For the text-containing cell, return its midpoint in (X, Y) coordinate format. 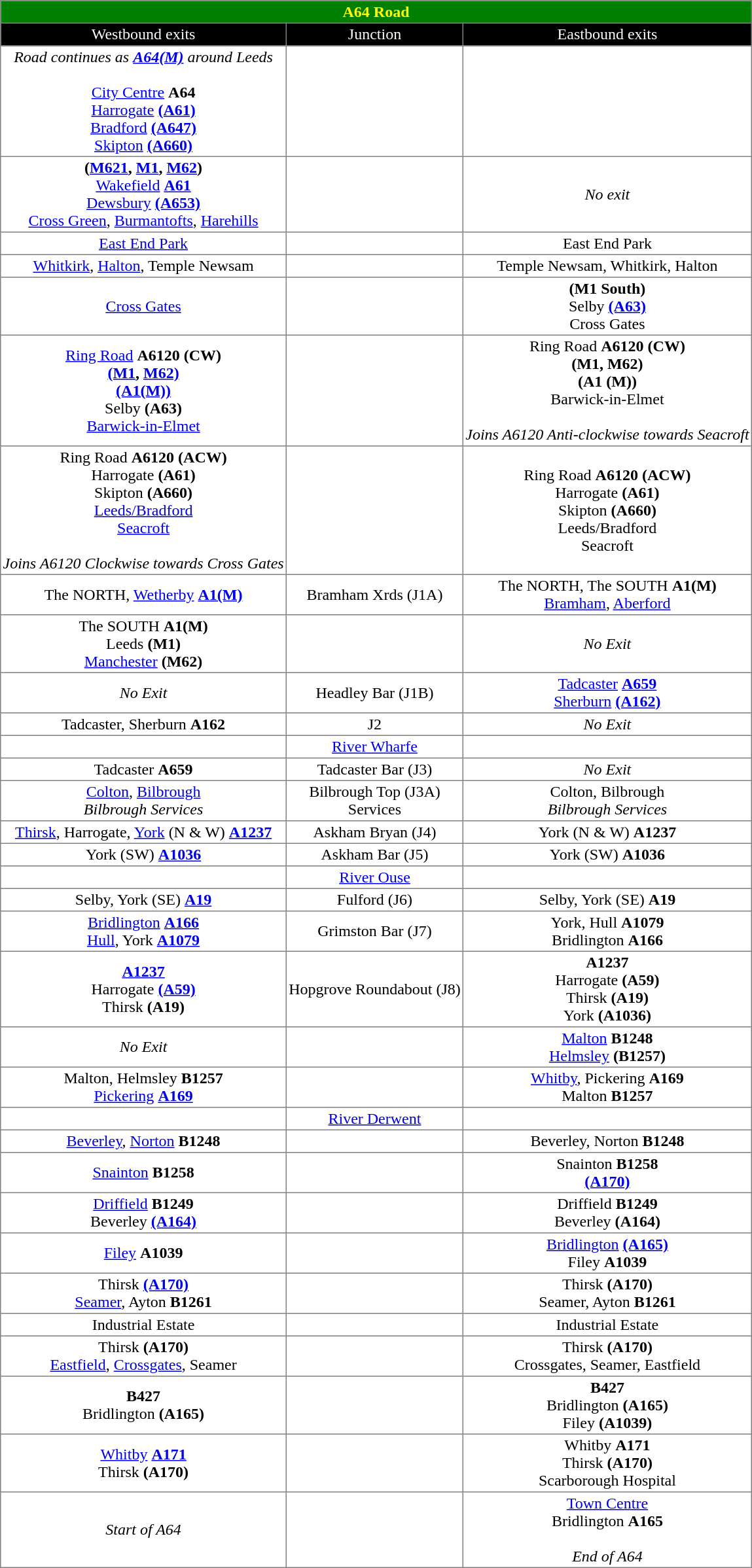
J2 (374, 724)
A64 Road (376, 12)
Askham Bryan (J4) (374, 832)
A1237Harrogate (A59)Thirsk (A19) (144, 989)
York, Hull A1079Bridlington A166 (607, 932)
A1237Harrogate (A59)Thirsk (A19)York (A1036) (607, 989)
Thirsk, Harrogate, York (N & W) A1237 (144, 832)
York (N & W) A1237 (607, 832)
Ring Road A6120 (ACW)Harrogate (A61)Skipton (A660)Leeds/Bradford SeacroftJoins A6120 Clockwise towards Cross Gates (144, 510)
River Derwent (374, 1119)
Tadcaster A659Sherburn (A162) (607, 693)
Bilbrough Top (J3A)Services (374, 801)
Malton, Helmsley B1257Pickering A169 (144, 1087)
Tadcaster A659 (144, 769)
Temple Newsam, Whitkirk, Halton (607, 266)
Town CentreBridlington A165End of A64 (607, 1530)
Headley Bar (J1B) (374, 693)
River Ouse (374, 877)
Fulford (J6) (374, 899)
Ring Road A6120 (CW) (M1, M62)(A1(M))Selby (A63)Barwick-in-Elmet (144, 391)
The NORTH, Wetherby A1(M) (144, 595)
Malton B1248Helmsley (B1257) (607, 1047)
Road continues as A64(M) around LeedsCity Centre A64Harrogate (A61)Bradford (A647)Skipton (A660) (144, 101)
Cross Gates (144, 306)
Whitby, Pickering A169Malton B1257 (607, 1087)
Whitkirk, Halton, Temple Newsam (144, 266)
(M1 South)Selby (A63)Cross Gates (607, 306)
Snainton B1258(A170) (607, 1173)
The SOUTH A1(M)Leeds (M1)Manchester (M62) (144, 644)
B427Bridlington (A165) (144, 1405)
Bramham Xrds (J1A) (374, 595)
(M621, M1, M62)Wakefield A61Dewsbury (A653)Cross Green, Burmantofts, Harehills (144, 194)
Ring Road A6120 (CW)(M1, M62)(A1 (M))Barwick-in-ElmetJoins A6120 Anti-clockwise towards Seacroft (607, 391)
Grimston Bar (J7) (374, 932)
Junction (374, 34)
Whitby A171Thirsk (A170) (144, 1463)
Tadcaster Bar (J3) (374, 769)
Start of A64 (144, 1530)
Bridlington A166Hull, York A1079 (144, 932)
Bridlington (A165)Filey A1039 (607, 1253)
Whitby A171 Thirsk (A170)Scarborough Hospital (607, 1463)
Askham Bar (J5) (374, 854)
Hopgrove Roundabout (J8) (374, 989)
Snainton B1258 (144, 1173)
No exit (607, 194)
Ring Road A6120 (ACW)Harrogate (A61)Skipton (A660)Leeds/Bradford Seacroft (607, 510)
Thirsk (A170)Eastfield, Crossgates, Seamer (144, 1356)
Tadcaster, Sherburn A162 (144, 724)
Filey A1039 (144, 1253)
B427Bridlington (A165)Filey (A1039) (607, 1405)
The NORTH, The SOUTH A1(M)Bramham, Aberford (607, 595)
Westbound exits (144, 34)
River Wharfe (374, 746)
Eastbound exits (607, 34)
Thirsk (A170)Crossgates, Seamer, Eastfield (607, 1356)
